Locate the cell with the specified text and output its (x, y) center coordinate. 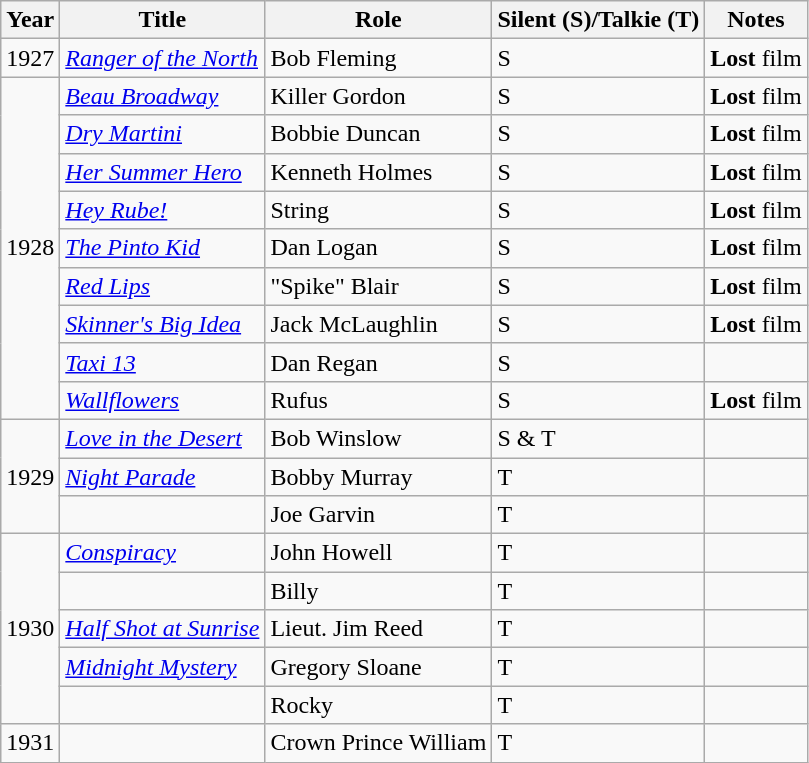
Night Parade (162, 477)
Title (162, 20)
Bobbie Duncan (378, 134)
Dan Logan (378, 248)
S & T (598, 438)
Crown Prince William (378, 743)
Hey Rube! (162, 210)
1927 (30, 58)
Rufus (378, 400)
Wallflowers (162, 400)
1929 (30, 476)
Bobby Murray (378, 477)
Lieut. Jim Reed (378, 629)
String (378, 210)
Notes (756, 20)
1930 (30, 629)
Bob Fleming (378, 58)
Dan Regan (378, 362)
Killer Gordon (378, 96)
John Howell (378, 553)
Silent (S)/Talkie (T) (598, 20)
Bob Winslow (378, 438)
Kenneth Holmes (378, 172)
Her Summer Hero (162, 172)
Beau Broadway (162, 96)
The Pinto Kid (162, 248)
Gregory Sloane (378, 667)
"Spike" Blair (378, 286)
Rocky (378, 705)
1931 (30, 743)
Conspiracy (162, 553)
Joe Garvin (378, 515)
Billy (378, 591)
Half Shot at Sunrise (162, 629)
Midnight Mystery (162, 667)
Taxi 13 (162, 362)
Love in the Desert (162, 438)
Dry Martini (162, 134)
Skinner's Big Idea (162, 324)
Role (378, 20)
Jack McLaughlin (378, 324)
1928 (30, 248)
Year (30, 20)
Ranger of the North (162, 58)
Red Lips (162, 286)
